Extract the [x, y] coordinate from the center of the cell holding the provided text.  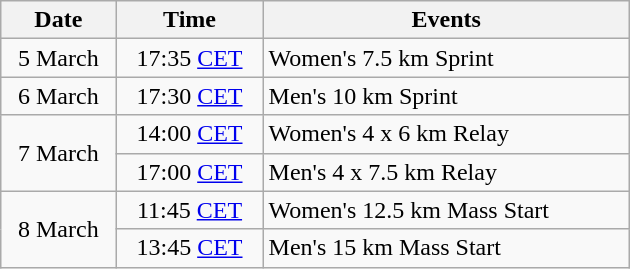
Time [190, 20]
Date [58, 20]
6 March [58, 96]
Men's 4 x 7.5 km Relay [446, 172]
5 March [58, 58]
17:35 CET [190, 58]
Women's 4 x 6 km Relay [446, 134]
17:30 CET [190, 96]
14:00 CET [190, 134]
Men's 10 km Sprint [446, 96]
13:45 CET [190, 248]
7 March [58, 153]
Women's 12.5 km Mass Start [446, 210]
Men's 15 km Mass Start [446, 248]
Events [446, 20]
Women's 7.5 km Sprint [446, 58]
17:00 CET [190, 172]
8 March [58, 229]
11:45 CET [190, 210]
